Scan for the cell matching the given text and deliver its (x, y) coordinate at center. 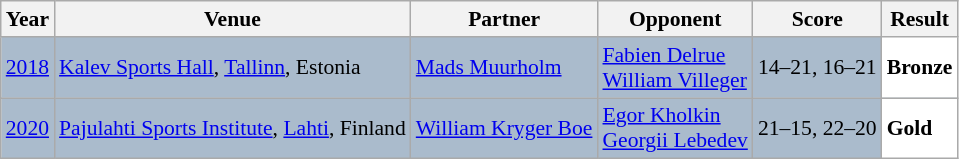
Kalev Sports Hall, Tallinn, Estonia (232, 68)
2020 (28, 128)
Bronze (920, 68)
William Kryger Boe (504, 128)
21–15, 22–20 (818, 128)
Gold (920, 128)
Mads Muurholm (504, 68)
Pajulahti Sports Institute, Lahti, Finland (232, 128)
Opponent (674, 19)
2018 (28, 68)
Venue (232, 19)
Result (920, 19)
Year (28, 19)
Partner (504, 19)
Fabien Delrue William Villeger (674, 68)
14–21, 16–21 (818, 68)
Egor Kholkin Georgii Lebedev (674, 128)
Score (818, 19)
